Identify which cell holds the provided text, then report its [X, Y] central coordinate. 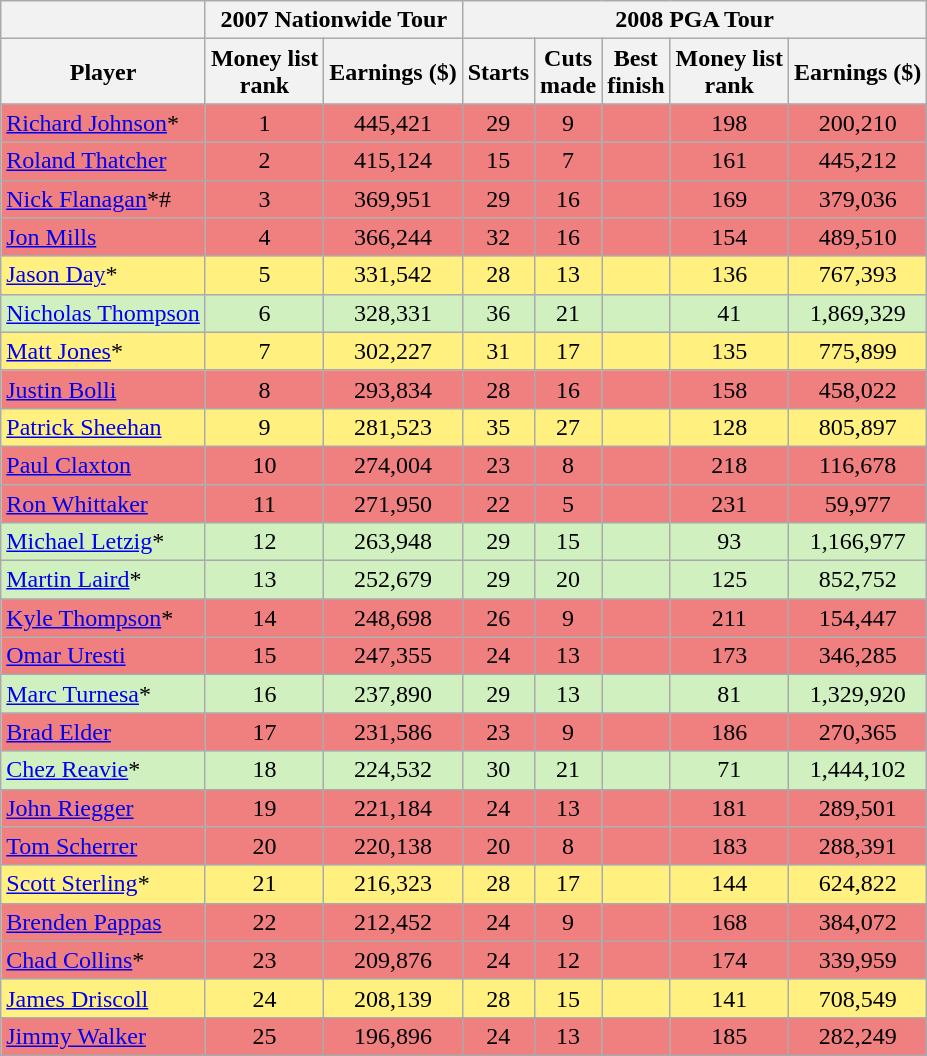
1,444,102 [857, 770]
Matt Jones* [104, 351]
384,072 [857, 922]
Jason Day* [104, 275]
805,897 [857, 427]
135 [729, 351]
Scott Sterling* [104, 884]
186 [729, 732]
Bestfinish [636, 72]
181 [729, 808]
247,355 [393, 656]
Kyle Thompson* [104, 618]
852,752 [857, 580]
270,365 [857, 732]
Cutsmade [568, 72]
Michael Letzig* [104, 542]
231 [729, 503]
2007 Nationwide Tour [334, 20]
Nick Flanagan*# [104, 199]
Jon Mills [104, 237]
198 [729, 123]
Player [104, 72]
Martin Laird* [104, 580]
31 [498, 351]
128 [729, 427]
1,869,329 [857, 313]
144 [729, 884]
81 [729, 694]
212,452 [393, 922]
271,950 [393, 503]
6 [264, 313]
169 [729, 199]
458,022 [857, 389]
Ron Whittaker [104, 503]
289,501 [857, 808]
168 [729, 922]
11 [264, 503]
116,678 [857, 465]
141 [729, 998]
26 [498, 618]
624,822 [857, 884]
Tom Scherrer [104, 846]
136 [729, 275]
93 [729, 542]
14 [264, 618]
36 [498, 313]
Brad Elder [104, 732]
4 [264, 237]
174 [729, 960]
209,876 [393, 960]
1,329,920 [857, 694]
366,244 [393, 237]
19 [264, 808]
Justin Bolli [104, 389]
John Riegger [104, 808]
293,834 [393, 389]
59,977 [857, 503]
32 [498, 237]
708,549 [857, 998]
200,210 [857, 123]
Brenden Pappas [104, 922]
379,036 [857, 199]
224,532 [393, 770]
1,166,977 [857, 542]
Marc Turnesa* [104, 694]
3 [264, 199]
288,391 [857, 846]
211 [729, 618]
Starts [498, 72]
161 [729, 161]
158 [729, 389]
208,139 [393, 998]
2008 PGA Tour [694, 20]
James Driscoll [104, 998]
Paul Claxton [104, 465]
302,227 [393, 351]
231,586 [393, 732]
445,421 [393, 123]
415,124 [393, 161]
489,510 [857, 237]
41 [729, 313]
218 [729, 465]
369,951 [393, 199]
Richard Johnson* [104, 123]
767,393 [857, 275]
154,447 [857, 618]
220,138 [393, 846]
196,896 [393, 1036]
331,542 [393, 275]
281,523 [393, 427]
185 [729, 1036]
Roland Thatcher [104, 161]
216,323 [393, 884]
2 [264, 161]
445,212 [857, 161]
1 [264, 123]
10 [264, 465]
237,890 [393, 694]
282,249 [857, 1036]
274,004 [393, 465]
Omar Uresti [104, 656]
Jimmy Walker [104, 1036]
183 [729, 846]
30 [498, 770]
27 [568, 427]
Patrick Sheehan [104, 427]
263,948 [393, 542]
248,698 [393, 618]
328,331 [393, 313]
Chez Reavie* [104, 770]
339,959 [857, 960]
154 [729, 237]
35 [498, 427]
71 [729, 770]
775,899 [857, 351]
Chad Collins* [104, 960]
346,285 [857, 656]
25 [264, 1036]
252,679 [393, 580]
Nicholas Thompson [104, 313]
173 [729, 656]
221,184 [393, 808]
125 [729, 580]
18 [264, 770]
